Locate the cell with the specified text and output its (x, y) center coordinate. 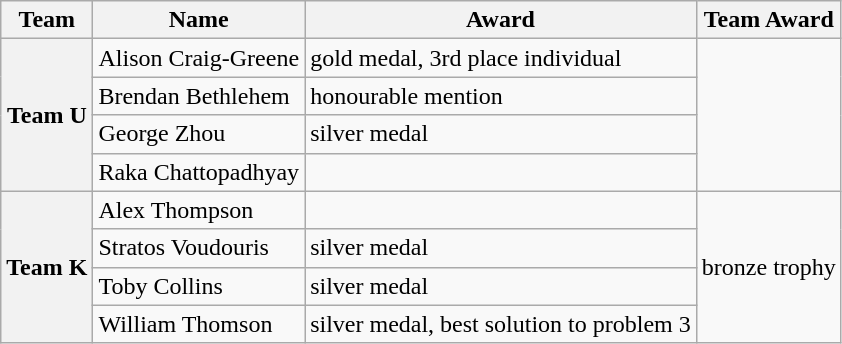
Name (199, 20)
honourable mention (501, 96)
William Thomson (199, 324)
Team Award (768, 20)
Team (47, 20)
Team K (47, 267)
Award (501, 20)
Team U (47, 115)
gold medal, 3rd place individual (501, 58)
bronze trophy (768, 267)
Toby Collins (199, 286)
George Zhou (199, 134)
Brendan Bethlehem (199, 96)
Stratos Voudouris (199, 248)
silver medal, best solution to problem 3 (501, 324)
Alison Craig-Greene (199, 58)
Alex Thompson (199, 210)
Raka Chattopadhyay (199, 172)
